From the cell containing the given text, extract its center point as [X, Y] coordinate. 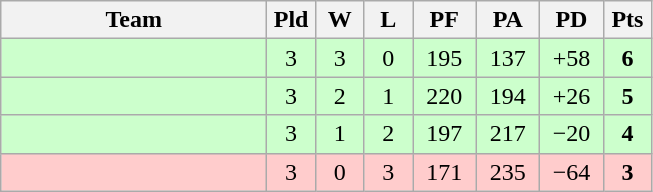
PD [572, 20]
L [388, 20]
171 [444, 172]
Pts [628, 20]
5 [628, 96]
−64 [572, 172]
+26 [572, 96]
197 [444, 134]
W [340, 20]
Pld [292, 20]
137 [508, 58]
Team [134, 20]
PA [508, 20]
+58 [572, 58]
195 [444, 58]
6 [628, 58]
−20 [572, 134]
217 [508, 134]
235 [508, 172]
194 [508, 96]
4 [628, 134]
PF [444, 20]
220 [444, 96]
